Detect which cell encompasses the target text, then output its [X, Y] center coordinate. 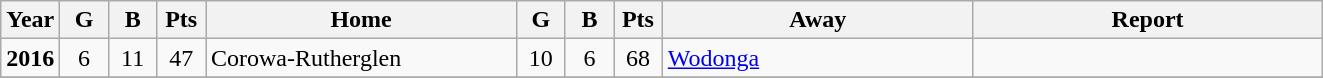
Year [30, 20]
Wodonga [818, 58]
68 [638, 58]
Away [818, 20]
Home [362, 20]
Report [1148, 20]
10 [542, 58]
2016 [30, 58]
47 [182, 58]
Corowa-Rutherglen [362, 58]
11 [132, 58]
